Provide the [X, Y] coordinate of the cell's center where the given text is located.  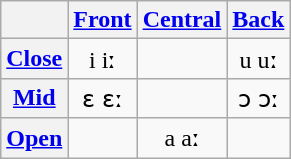
Mid [34, 98]
i iː [102, 59]
u uː [258, 59]
Close [34, 59]
Central [182, 20]
ɔ ɔː [258, 98]
Open [34, 138]
ɛ ɛː [102, 98]
Front [102, 20]
a aː [182, 138]
Back [258, 20]
